Pinpoint the cell where the given text exists, returning its (X, Y) midpoint coordinate. 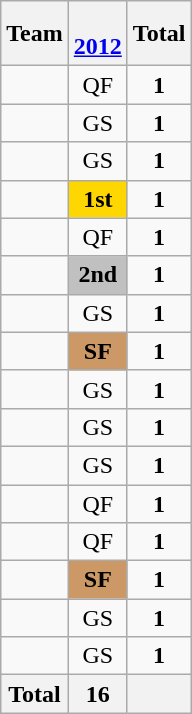
2012 (98, 34)
1st (98, 199)
Team (35, 34)
16 (98, 694)
2nd (98, 275)
